Identify which cell holds the provided text, then report its (X, Y) central coordinate. 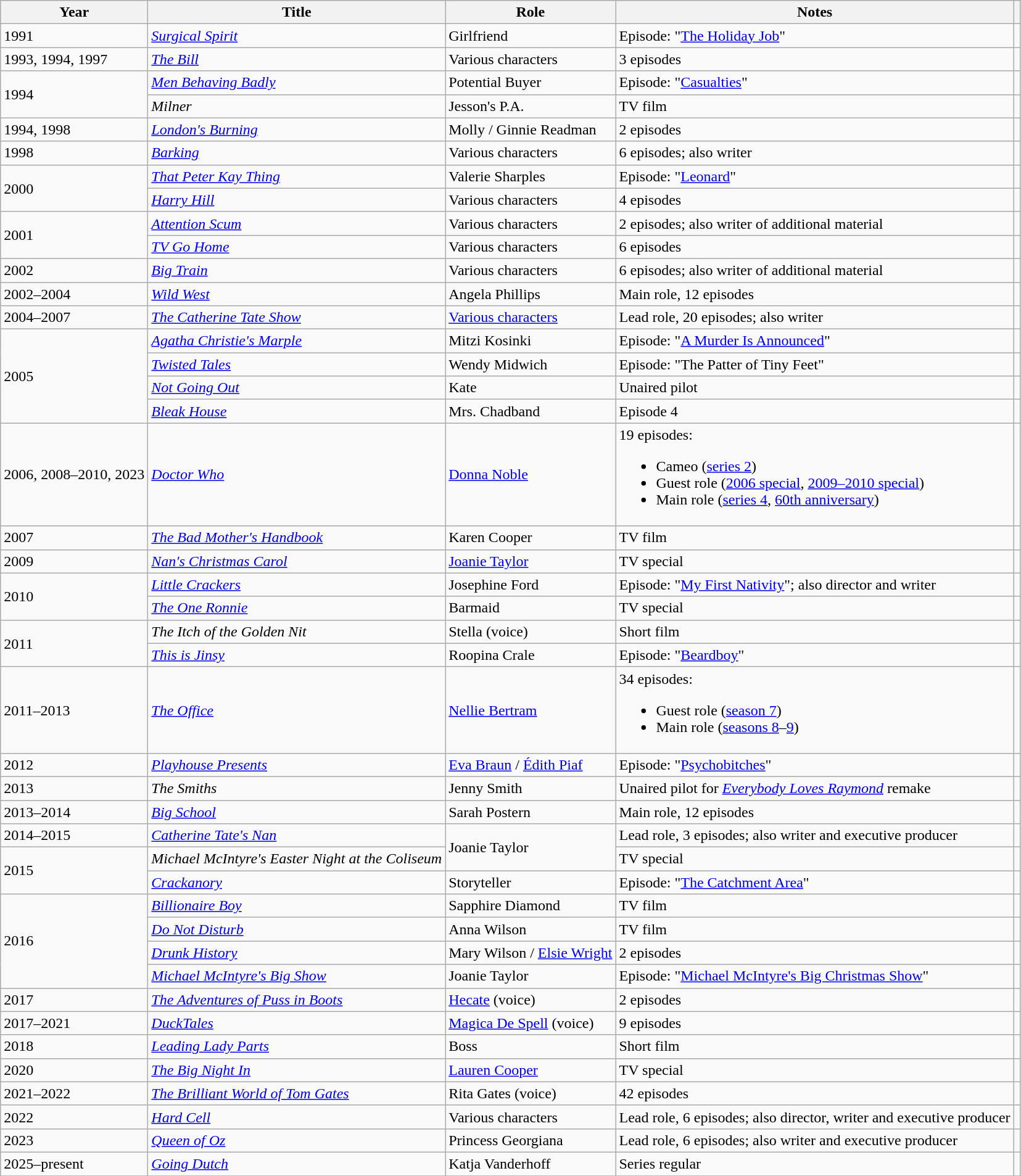
Donna Noble (531, 475)
Josephine Ford (531, 585)
2002–2004 (74, 294)
Episode: "A Murder Is Announced" (814, 341)
2010 (74, 596)
42 episodes (814, 1093)
Not Going Out (297, 388)
2 episodes; also writer of additional material (814, 223)
Year (74, 12)
Lead role, 3 episodes; also writer and executive producer (814, 836)
2001 (74, 235)
Going Dutch (297, 1164)
Hecate (voice) (531, 1000)
2016 (74, 941)
2017 (74, 1000)
Little Crackers (297, 585)
4 episodes (814, 200)
1991 (74, 36)
2011 (74, 643)
Milner (297, 106)
Big Train (297, 270)
That Peter Kay Thing (297, 176)
Lauren Cooper (531, 1070)
Girlfriend (531, 36)
The Adventures of Puss in Boots (297, 1000)
Episode 4 (814, 411)
6 episodes (814, 247)
Episode: "Psychobitches" (814, 765)
Big School (297, 812)
Lead role, 6 episodes; also director, writer and executive producer (814, 1117)
The Big Night In (297, 1070)
2023 (74, 1140)
Harry Hill (297, 200)
Episode: "The Catchment Area" (814, 882)
The Bad Mother's Handbook (297, 538)
Karen Cooper (531, 538)
Molly / Ginnie Readman (531, 130)
Episode: "The Holiday Job" (814, 36)
Michael McIntyre's Big Show (297, 976)
2020 (74, 1070)
2025–present (74, 1164)
Magica De Spell (voice) (531, 1023)
2012 (74, 765)
6 episodes; also writer (814, 153)
Notes (814, 12)
Title (297, 12)
Nan's Christmas Carol (297, 561)
2000 (74, 188)
Nellie Bertram (531, 710)
Katja Vanderhoff (531, 1164)
Role (531, 12)
Episode: "Casualties" (814, 83)
34 episodes:Guest role (season 7)Main role (seasons 8–9) (814, 710)
2022 (74, 1117)
19 episodes:Cameo (series 2)Guest role (2006 special, 2009–2010 special)Main role (series 4, 60th anniversary) (814, 475)
Leading Lady Parts (297, 1046)
Sapphire Diamond (531, 906)
The Catherine Tate Show (297, 318)
2006, 2008–2010, 2023 (74, 475)
Catherine Tate's Nan (297, 836)
Mrs. Chadband (531, 411)
Episode: "Leonard" (814, 176)
Barking (297, 153)
Series regular (814, 1164)
1994 (74, 94)
Boss (531, 1046)
Unaired pilot (814, 388)
Twisted Tales (297, 364)
2009 (74, 561)
2014–2015 (74, 836)
Crackanory (297, 882)
2021–2022 (74, 1093)
DuckTales (297, 1023)
The Smiths (297, 788)
The Office (297, 710)
Billionaire Boy (297, 906)
Kate (531, 388)
Eva Braun / Édith Piaf (531, 765)
2013 (74, 788)
Rita Gates (voice) (531, 1093)
Episode: "My First Nativity"; also director and writer (814, 585)
Wild West (297, 294)
Angela Phillips (531, 294)
Stella (voice) (531, 631)
London's Burning (297, 130)
TV Go Home (297, 247)
Wendy Midwich (531, 364)
Roopina Crale (531, 655)
Barmaid (531, 608)
Agatha Christie's Marple (297, 341)
Sarah Postern (531, 812)
Episode: "The Patter of Tiny Feet" (814, 364)
Princess Georgiana (531, 1140)
Episode: "Michael McIntyre's Big Christmas Show" (814, 976)
Valerie Sharples (531, 176)
2007 (74, 538)
6 episodes; also writer of additional material (814, 270)
Potential Buyer (531, 83)
Mitzi Kosinki (531, 341)
Bleak House (297, 411)
Drunk History (297, 953)
The Bill (297, 59)
Surgical Spirit (297, 36)
Episode: "Beardboy" (814, 655)
Lead role, 6 episodes; also writer and executive producer (814, 1140)
Storyteller (531, 882)
Queen of Oz (297, 1140)
2017–2021 (74, 1023)
2002 (74, 270)
Jenny Smith (531, 788)
Unaired pilot for Everybody Loves Raymond remake (814, 788)
Hard Cell (297, 1117)
1998 (74, 153)
The Itch of the Golden Nit (297, 631)
3 episodes (814, 59)
Lead role, 20 episodes; also writer (814, 318)
2004–2007 (74, 318)
Michael McIntyre's Easter Night at the Coliseum (297, 859)
2005 (74, 376)
This is Jinsy (297, 655)
9 episodes (814, 1023)
Mary Wilson / Elsie Wright (531, 953)
Anna Wilson (531, 929)
2011–2013 (74, 710)
Playhouse Presents (297, 765)
Attention Scum (297, 223)
Men Behaving Badly (297, 83)
1994, 1998 (74, 130)
The One Ronnie (297, 608)
1993, 1994, 1997 (74, 59)
Do Not Disturb (297, 929)
2018 (74, 1046)
The Brilliant World of Tom Gates (297, 1093)
Doctor Who (297, 475)
2013–2014 (74, 812)
Jesson's P.A. (531, 106)
2015 (74, 871)
